Search for the cell housing the specified text and yield its [x, y] center coordinate. 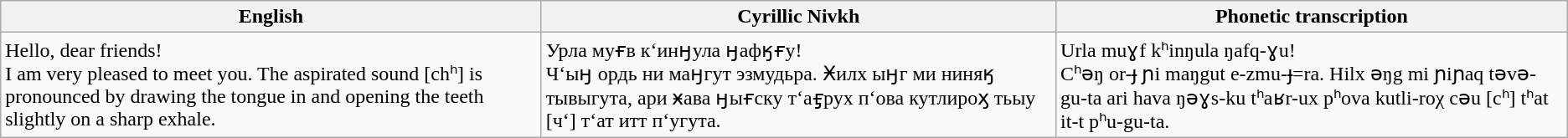
Phonetic transcription [1312, 17]
Cyrillic Nivkh [798, 17]
English [271, 17]
